Capture the cell that displays the provided text and extract its (X, Y) central coordinate. 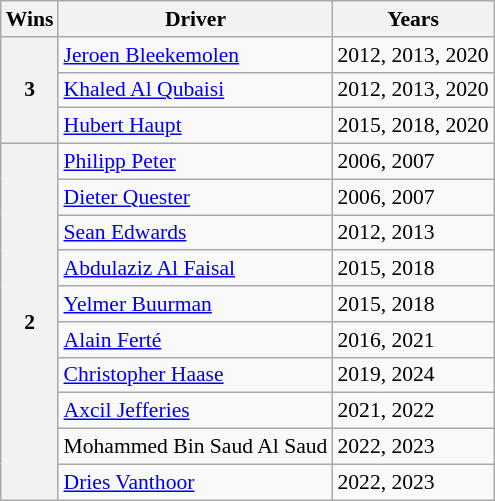
Hubert Haupt (195, 126)
Driver (195, 19)
Khaled Al Qubaisi (195, 90)
Mohammed Bin Saud Al Saud (195, 447)
Wins (30, 19)
2021, 2022 (412, 411)
Philipp Peter (195, 162)
2019, 2024 (412, 375)
Sean Edwards (195, 233)
Alain Ferté (195, 340)
2015, 2018, 2020 (412, 126)
Christopher Haase (195, 375)
2 (30, 322)
Dieter Quester (195, 197)
Yelmer Buurman (195, 304)
2016, 2021 (412, 340)
Abdulaziz Al Faisal (195, 269)
Dries Vanthoor (195, 482)
Axcil Jefferies (195, 411)
2012, 2013 (412, 233)
3 (30, 90)
Years (412, 19)
Jeroen Bleekemolen (195, 55)
